Return the (X, Y) coordinate for the center point of the cell that contains the specified text.  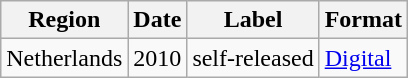
self-released (253, 58)
Date (158, 20)
2010 (158, 58)
Region (64, 20)
Format (363, 20)
Digital (363, 58)
Netherlands (64, 58)
Label (253, 20)
